Extract the (X, Y) coordinate from the center of the cell holding the provided text.  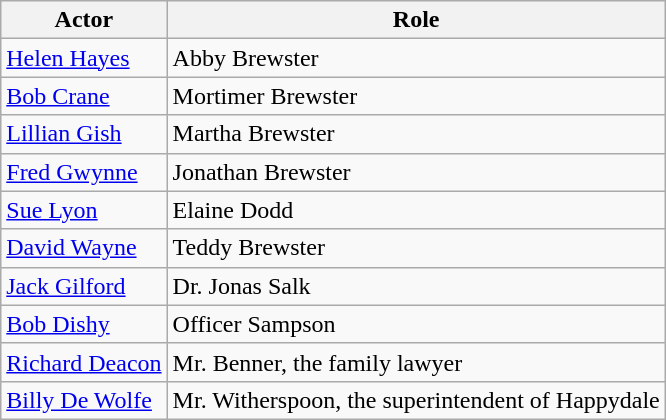
Mr. Witherspoon, the superintendent of Happydale (416, 400)
Officer Sampson (416, 324)
Teddy Brewster (416, 248)
Martha Brewster (416, 134)
Abby Brewster (416, 58)
Dr. Jonas Salk (416, 286)
Sue Lyon (84, 210)
Role (416, 20)
Actor (84, 20)
David Wayne (84, 248)
Mortimer Brewster (416, 96)
Bob Dishy (84, 324)
Fred Gwynne (84, 172)
Lillian Gish (84, 134)
Elaine Dodd (416, 210)
Jonathan Brewster (416, 172)
Mr. Benner, the family lawyer (416, 362)
Richard Deacon (84, 362)
Billy De Wolfe (84, 400)
Helen Hayes (84, 58)
Bob Crane (84, 96)
Jack Gilford (84, 286)
